Extract the [X, Y] coordinate from the center of the cell holding the provided text.  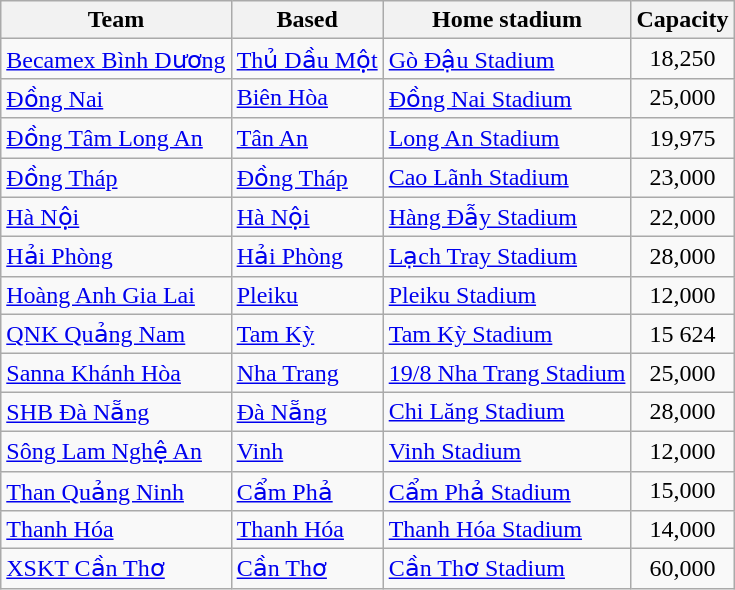
Đồng Tâm Long An [116, 138]
Thủ Dầu Một [307, 59]
Long An Stadium [507, 138]
Chi Lăng Stadium [507, 412]
Than Quảng Ninh [116, 491]
22,000 [682, 217]
18,250 [682, 59]
14,000 [682, 530]
Cẩm Phả [307, 491]
Lạch Tray Stadium [507, 257]
Sông Lam Nghệ An [116, 451]
19/8 Nha Trang Stadium [507, 373]
Tân An [307, 138]
Hoàng Anh Gia Lai [116, 295]
Cần Thơ [307, 569]
Vinh Stadium [507, 451]
19,975 [682, 138]
Pleiku Stadium [507, 295]
Sanna Khánh Hòa [116, 373]
Pleiku [307, 295]
Based [307, 20]
Vinh [307, 451]
Cao Lãnh Stadium [507, 178]
60,000 [682, 569]
Cẩm Phả Stadium [507, 491]
15 624 [682, 334]
Capacity [682, 20]
Team [116, 20]
Gò Đậu Stadium [507, 59]
Thanh Hóa Stadium [507, 530]
Cần Thơ Stadium [507, 569]
Đồng Nai [116, 98]
23,000 [682, 178]
Home stadium [507, 20]
Nha Trang [307, 373]
SHB Đà Nẵng [116, 412]
Biên Hòa [307, 98]
Tam Kỳ [307, 334]
Hàng Đẫy Stadium [507, 217]
Becamex Bình Dương [116, 59]
XSKT Cần Thơ [116, 569]
Đồng Nai Stadium [507, 98]
QNK Quảng Nam [116, 334]
Đà Nẵng [307, 412]
Tam Kỳ Stadium [507, 334]
15,000 [682, 491]
